Capture the cell that displays the provided text and extract its [x, y] central coordinate. 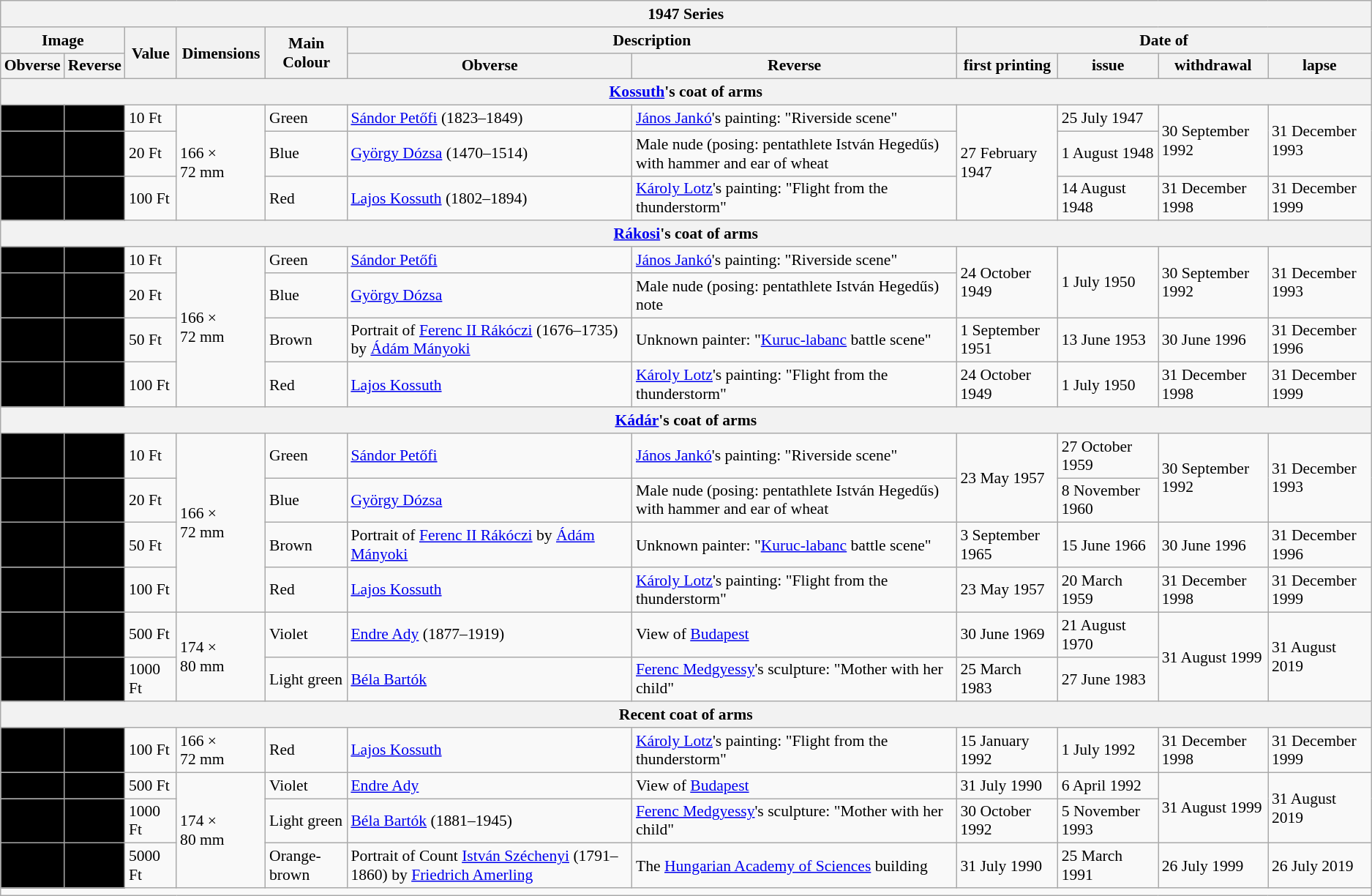
Dimensions [221, 53]
1947 Series [686, 14]
25 July 1947 [1108, 119]
1 September 1951 [1007, 340]
27 June 1983 [1108, 679]
Orange-brown [306, 865]
1 August 1948 [1108, 154]
Image [63, 40]
Description [651, 40]
György Dózsa (1470–1514) [490, 154]
6 April 1992 [1108, 785]
5 November 1993 [1108, 821]
27 October 1959 [1108, 455]
26 July 2019 [1320, 865]
first printing [1007, 66]
1 July 1992 [1108, 750]
5000 Ft [151, 865]
20 March 1959 [1108, 590]
Portrait of Ferenc II Rákóczi (1676–1735) by Ádám Mányoki [490, 340]
Rákosi's coat of arms [686, 234]
Male nude (posing: pentathlete István Hegedűs) note [795, 296]
27 February 1947 [1007, 163]
The Hungarian Academy of Sciences building [795, 865]
Endre Ady [490, 785]
Lajos Kossuth (1802–1894) [490, 198]
14 August 1948 [1108, 198]
3 September 1965 [1007, 545]
Main Colour [306, 53]
13 June 1953 [1108, 340]
8 November 1960 [1108, 501]
21 August 1970 [1108, 634]
26 July 1999 [1213, 865]
Kádár's coat of arms [686, 420]
30 October 1992 [1007, 821]
Recent coat of arms [686, 715]
lapse [1320, 66]
Date of [1163, 40]
30 June 1969 [1007, 634]
15 June 1966 [1108, 545]
Portrait of Count István Széchenyi (1791–1860) by Friedrich Amerling [490, 865]
Béla Bartók (1881–1945) [490, 821]
withdrawal [1213, 66]
Endre Ady (1877–1919) [490, 634]
Béla Bartók [490, 679]
Portrait of Ferenc II Rákóczi by Ádám Mányoki [490, 545]
Value [151, 53]
25 March 1991 [1108, 865]
15 January 1992 [1007, 750]
issue [1108, 66]
25 March 1983 [1007, 679]
Kossuth's coat of arms [686, 92]
Sándor Petőfi (1823–1849) [490, 119]
